Provide the [X, Y] coordinate of the cell's center where the given text is located.  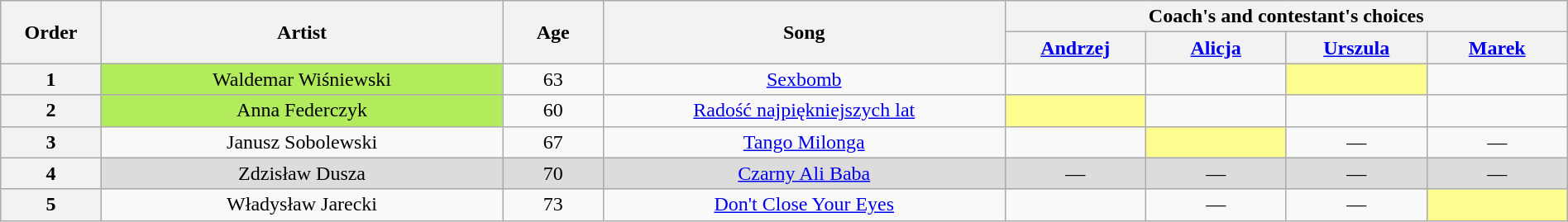
3 [51, 142]
Czarny Ali Baba [804, 173]
Don't Close Your Eyes [804, 205]
Janusz Sobolewski [302, 142]
Artist [302, 32]
Age [552, 32]
Radość najpiękniejszych lat [804, 111]
60 [552, 111]
Coach's and contestant's choices [1286, 17]
70 [552, 173]
63 [552, 79]
73 [552, 205]
67 [552, 142]
Alicja [1216, 48]
Song [804, 32]
Władysław Jarecki [302, 205]
Sexbomb [804, 79]
Waldemar Wiśniewski [302, 79]
Urszula [1356, 48]
Andrzej [1075, 48]
Zdzisław Dusza [302, 173]
1 [51, 79]
Order [51, 32]
Marek [1497, 48]
Tango Milonga [804, 142]
5 [51, 205]
2 [51, 111]
Anna Federczyk [302, 111]
4 [51, 173]
